Search for the cell housing the specified text and yield its (X, Y) center coordinate. 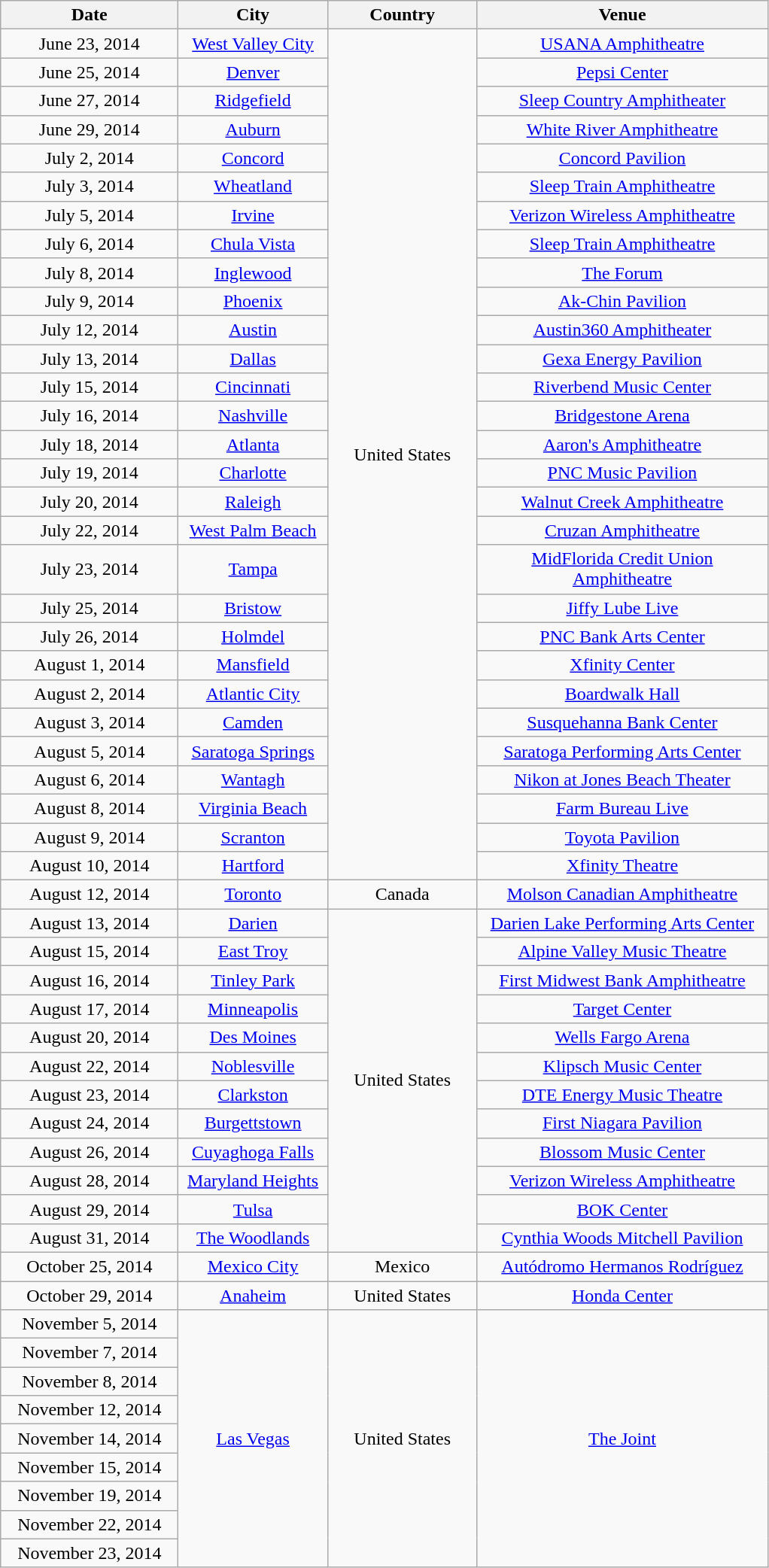
August 29, 2014 (90, 1209)
August 23, 2014 (90, 1095)
July 9, 2014 (90, 301)
White River Amphitheatre (622, 129)
November 12, 2014 (90, 1410)
Nikon at Jones Beach Theater (622, 779)
August 13, 2014 (90, 923)
City (253, 15)
Xfinity Theatre (622, 866)
The Woodlands (253, 1238)
Ak-Chin Pavilion (622, 301)
Cincinnati (253, 387)
August 28, 2014 (90, 1181)
Virginia Beach (253, 808)
July 22, 2014 (90, 530)
Saratoga Springs (253, 751)
November 15, 2014 (90, 1467)
Cynthia Woods Mitchell Pavilion (622, 1238)
West Valley City (253, 44)
July 5, 2014 (90, 215)
Irvine (253, 215)
Blossom Music Center (622, 1152)
Wheatland (253, 187)
Farm Bureau Live (622, 808)
Denver (253, 72)
Darien (253, 923)
Jiffy Lube Live (622, 608)
Canada (402, 895)
Mexico (402, 1266)
Sleep Country Amphitheater (622, 101)
Concord Pavilion (622, 158)
Holmdel (253, 637)
June 29, 2014 (90, 129)
Pepsi Center (622, 72)
Susquehanna Bank Center (622, 722)
DTE Energy Music Theatre (622, 1095)
Inglewood (253, 272)
August 22, 2014 (90, 1066)
West Palm Beach (253, 530)
August 24, 2014 (90, 1123)
November 23, 2014 (90, 1553)
August 5, 2014 (90, 751)
Mexico City (253, 1266)
Burgettstown (253, 1123)
Tampa (253, 569)
Noblesville (253, 1066)
November 19, 2014 (90, 1496)
Riverbend Music Center (622, 387)
July 13, 2014 (90, 359)
July 8, 2014 (90, 272)
Clarkston (253, 1095)
Chula Vista (253, 244)
August 3, 2014 (90, 722)
PNC Music Pavilion (622, 473)
July 26, 2014 (90, 637)
July 6, 2014 (90, 244)
June 25, 2014 (90, 72)
The Joint (622, 1439)
Bridgestone Arena (622, 416)
November 7, 2014 (90, 1353)
Darien Lake Performing Arts Center (622, 923)
Austin (253, 330)
Ridgefield (253, 101)
August 15, 2014 (90, 952)
August 1, 2014 (90, 665)
July 2, 2014 (90, 158)
October 25, 2014 (90, 1266)
July 15, 2014 (90, 387)
Concord (253, 158)
August 8, 2014 (90, 808)
Country (402, 15)
August 6, 2014 (90, 779)
July 16, 2014 (90, 416)
Tulsa (253, 1209)
Autódromo Hermanos Rodríguez (622, 1266)
Phoenix (253, 301)
Alpine Valley Music Theatre (622, 952)
Charlotte (253, 473)
BOK Center (622, 1209)
Minneapolis (253, 1009)
October 29, 2014 (90, 1295)
July 18, 2014 (90, 445)
November 22, 2014 (90, 1524)
Atlantic City (253, 694)
Hartford (253, 866)
August 12, 2014 (90, 895)
Aaron's Amphitheatre (622, 445)
PNC Bank Arts Center (622, 637)
Molson Canadian Amphitheatre (622, 895)
Bristow (253, 608)
Camden (253, 722)
August 20, 2014 (90, 1038)
Wells Fargo Arena (622, 1038)
August 9, 2014 (90, 837)
Toronto (253, 895)
July 3, 2014 (90, 187)
July 23, 2014 (90, 569)
Target Center (622, 1009)
Toyota Pavilion (622, 837)
Boardwalk Hall (622, 694)
July 25, 2014 (90, 608)
July 19, 2014 (90, 473)
Xfinity Center (622, 665)
August 17, 2014 (90, 1009)
Cuyaghoga Falls (253, 1152)
Scranton (253, 837)
August 31, 2014 (90, 1238)
November 5, 2014 (90, 1324)
First Niagara Pavilion (622, 1123)
June 27, 2014 (90, 101)
November 14, 2014 (90, 1439)
Auburn (253, 129)
Dallas (253, 359)
Honda Center (622, 1295)
November 8, 2014 (90, 1381)
East Troy (253, 952)
Date (90, 15)
Anaheim (253, 1295)
Klipsch Music Center (622, 1066)
August 16, 2014 (90, 980)
Austin360 Amphitheater (622, 330)
Atlanta (253, 445)
Tinley Park (253, 980)
Saratoga Performing Arts Center (622, 751)
USANA Amphitheatre (622, 44)
August 26, 2014 (90, 1152)
June 23, 2014 (90, 44)
Maryland Heights (253, 1181)
Walnut Creek Amphitheatre (622, 502)
Raleigh (253, 502)
Las Vegas (253, 1439)
Venue (622, 15)
Nashville (253, 416)
July 20, 2014 (90, 502)
MidFlorida Credit Union Amphitheatre (622, 569)
First Midwest Bank Amphitheatre (622, 980)
August 2, 2014 (90, 694)
August 10, 2014 (90, 866)
Mansfield (253, 665)
Gexa Energy Pavilion (622, 359)
Des Moines (253, 1038)
Wantagh (253, 779)
Cruzan Amphitheatre (622, 530)
The Forum (622, 272)
July 12, 2014 (90, 330)
